Locate the cell with the specified text and output its [X, Y] center coordinate. 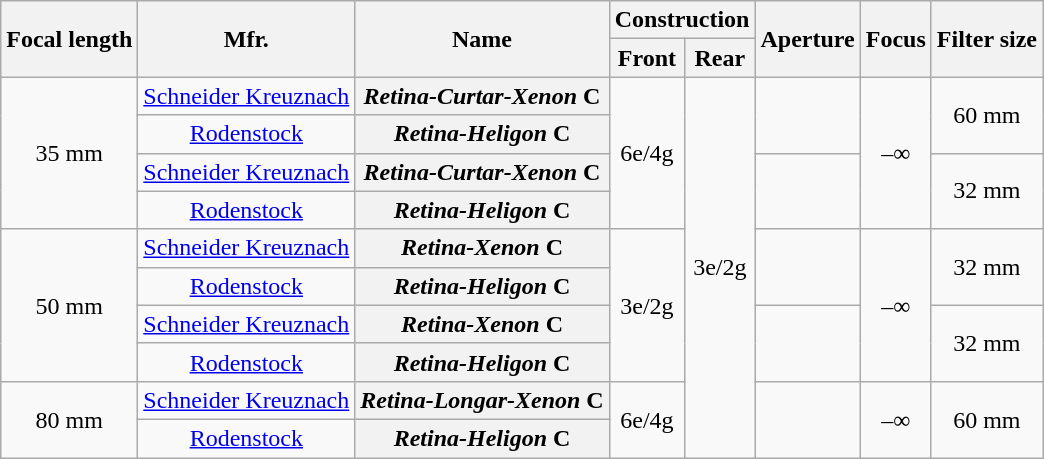
Front [647, 58]
Construction [682, 20]
Filter size [986, 39]
35 mm [70, 153]
Aperture [808, 39]
Focal length [70, 39]
Focus [896, 39]
Mfr. [246, 39]
80 mm [70, 419]
50 mm [70, 305]
Rear [720, 58]
Name [482, 39]
Retina-Longar-Xenon C [482, 400]
